Provide the [X, Y] coordinate of the cell's center where the given text is located.  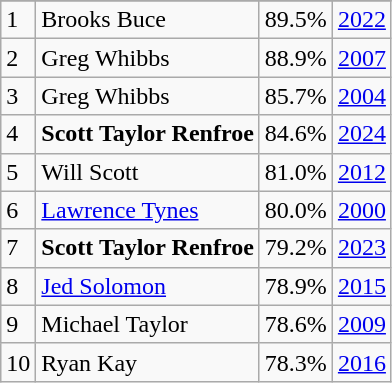
2000 [362, 210]
Jed Solomon [148, 286]
2007 [362, 58]
78.3% [296, 362]
89.5% [296, 20]
81.0% [296, 172]
Michael Taylor [148, 324]
Will Scott [148, 172]
2022 [362, 20]
78.6% [296, 324]
88.9% [296, 58]
2004 [362, 96]
Brooks Buce [148, 20]
3 [18, 96]
2 [18, 58]
2015 [362, 286]
7 [18, 248]
80.0% [296, 210]
78.9% [296, 286]
5 [18, 172]
2009 [362, 324]
1 [18, 20]
79.2% [296, 248]
Ryan Kay [148, 362]
85.7% [296, 96]
2023 [362, 248]
9 [18, 324]
2024 [362, 134]
84.6% [296, 134]
2012 [362, 172]
6 [18, 210]
4 [18, 134]
10 [18, 362]
Lawrence Tynes [148, 210]
2016 [362, 362]
8 [18, 286]
